Scan for the cell matching the given text and deliver its [x, y] coordinate at center. 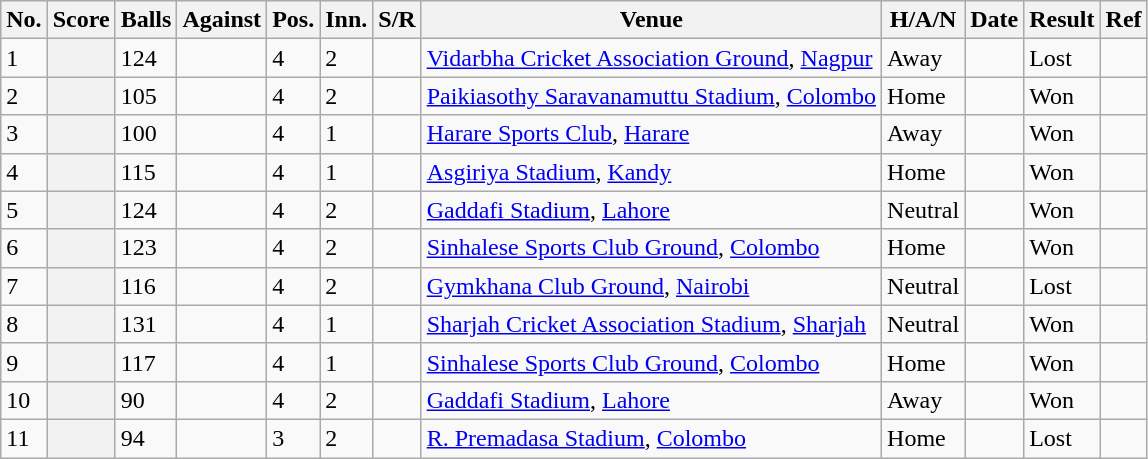
Venue [651, 20]
117 [146, 362]
Gymkhana Club Ground, Nairobi [651, 286]
Date [994, 20]
9 [24, 362]
116 [146, 286]
Result [1062, 20]
Harare Sports Club, Harare [651, 134]
131 [146, 324]
11 [24, 438]
7 [24, 286]
S/R [397, 20]
No. [24, 20]
100 [146, 134]
H/A/N [924, 20]
10 [24, 400]
Score [81, 20]
94 [146, 438]
Paikiasothy Saravanamuttu Stadium, Colombo [651, 96]
Ref [1124, 20]
5 [24, 210]
90 [146, 400]
Vidarbha Cricket Association Ground, Nagpur [651, 58]
Balls [146, 20]
105 [146, 96]
R. Premadasa Stadium, Colombo [651, 438]
Asgiriya Stadium, Kandy [651, 172]
123 [146, 248]
Pos. [294, 20]
115 [146, 172]
Inn. [346, 20]
6 [24, 248]
8 [24, 324]
Sharjah Cricket Association Stadium, Sharjah [651, 324]
Against [222, 20]
